Search for the cell housing the specified text and yield its (x, y) center coordinate. 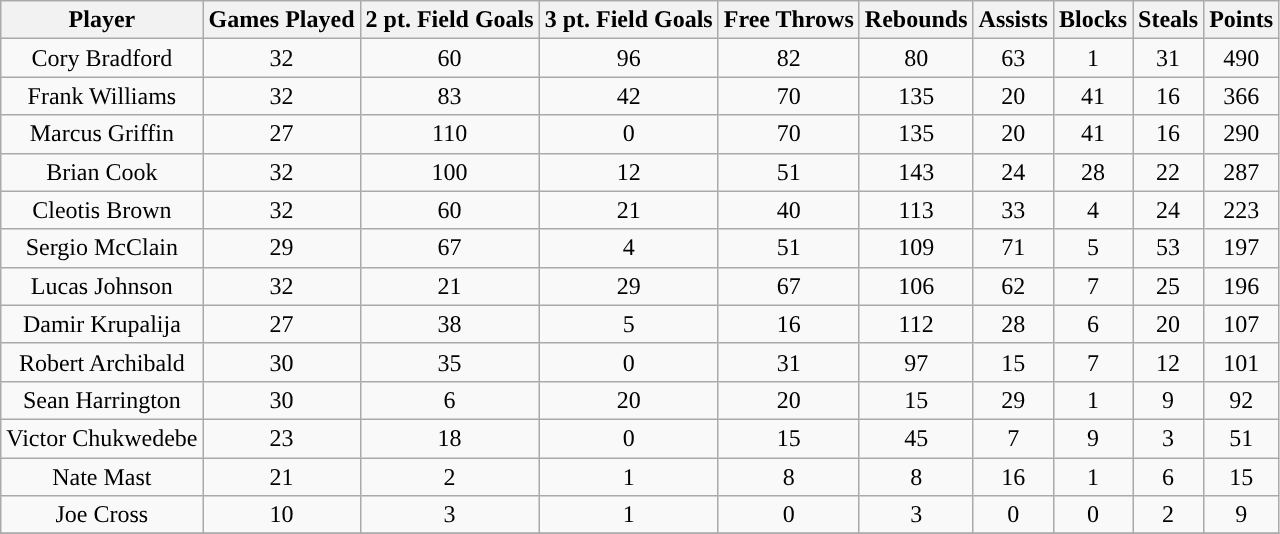
45 (916, 438)
3 pt. Field Goals (628, 20)
Blocks (1092, 20)
106 (916, 286)
Brian Cook (102, 172)
112 (916, 324)
Games Played (282, 20)
96 (628, 58)
Sean Harrington (102, 400)
Frank Williams (102, 96)
25 (1168, 286)
83 (450, 96)
366 (1242, 96)
80 (916, 58)
223 (1242, 210)
287 (1242, 172)
97 (916, 362)
92 (1242, 400)
Free Throws (788, 20)
40 (788, 210)
33 (1013, 210)
Victor Chukwedebe (102, 438)
23 (282, 438)
Player (102, 20)
197 (1242, 248)
18 (450, 438)
10 (282, 515)
35 (450, 362)
490 (1242, 58)
100 (450, 172)
2 pt. Field Goals (450, 20)
42 (628, 96)
Points (1242, 20)
107 (1242, 324)
63 (1013, 58)
Lucas Johnson (102, 286)
Nate Mast (102, 477)
62 (1013, 286)
Marcus Griffin (102, 134)
Assists (1013, 20)
196 (1242, 286)
71 (1013, 248)
Robert Archibald (102, 362)
Sergio McClain (102, 248)
53 (1168, 248)
Cory Bradford (102, 58)
Cleotis Brown (102, 210)
Steals (1168, 20)
Rebounds (916, 20)
22 (1168, 172)
109 (916, 248)
82 (788, 58)
113 (916, 210)
110 (450, 134)
Joe Cross (102, 515)
290 (1242, 134)
Damir Krupalija (102, 324)
101 (1242, 362)
143 (916, 172)
38 (450, 324)
